Scan for the cell matching the given text and deliver its (X, Y) coordinate at center. 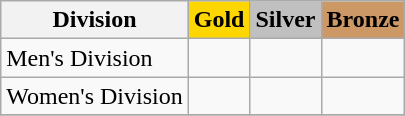
Men's Division (94, 58)
Bronze (363, 20)
Silver (286, 20)
Gold (219, 20)
Division (94, 20)
Women's Division (94, 96)
